Pinpoint the cell where the given text exists, returning its [x, y] midpoint coordinate. 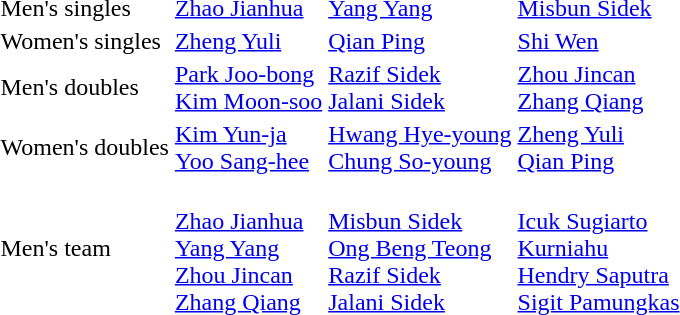
Zheng Yuli [248, 41]
Razif Sidek Jalani Sidek [420, 88]
Kim Yun-ja Yoo Sang-hee [248, 148]
Qian Ping [420, 41]
Hwang Hye-young Chung So-young [420, 148]
Park Joo-bong Kim Moon-soo [248, 88]
